Capture the cell that displays the provided text and extract its (x, y) central coordinate. 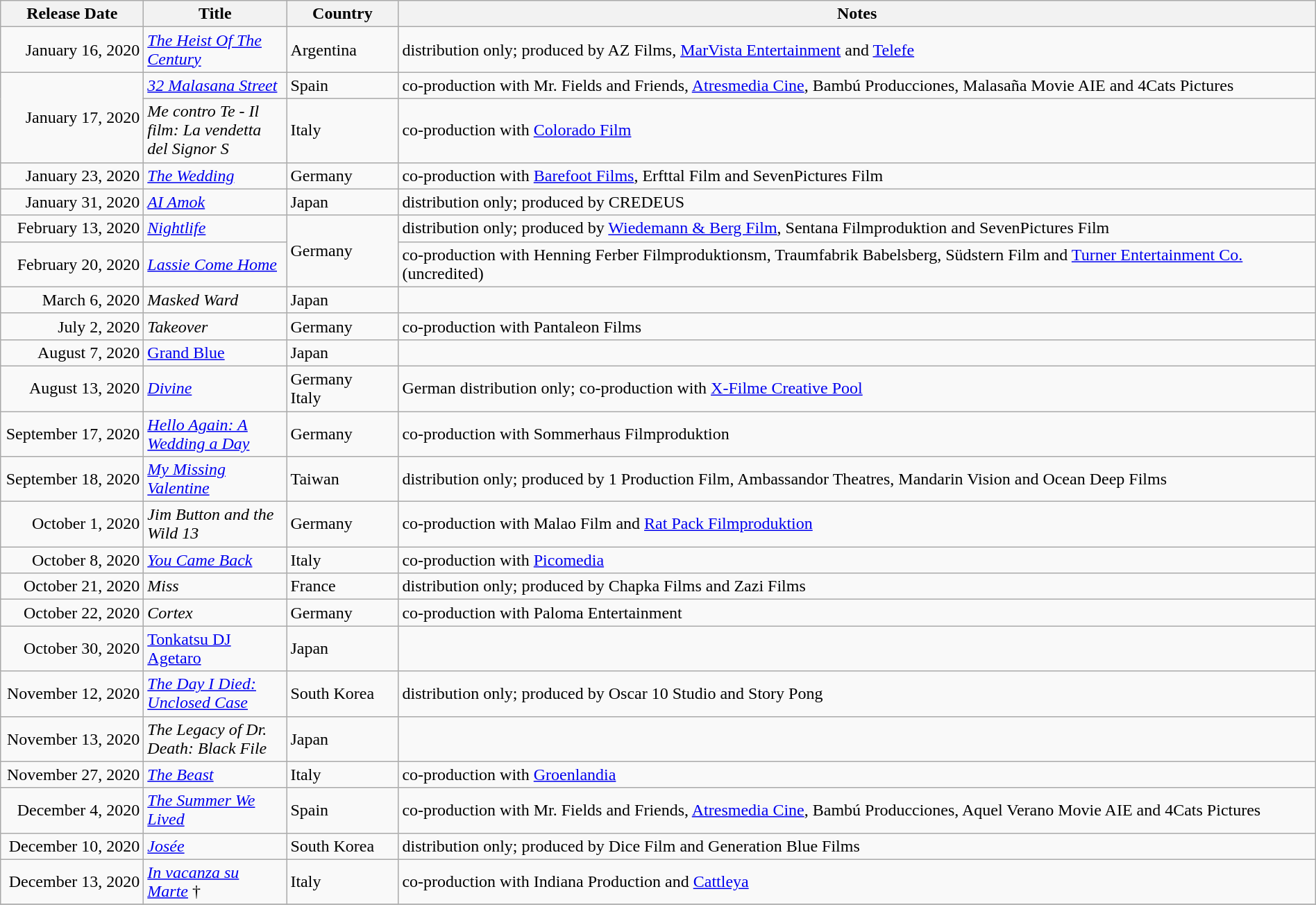
German distribution only; co-production with X-Filme Creative Pool (857, 389)
distribution only; produced by Chapka Films and Zazi Films (857, 586)
co-production with Henning Ferber Filmproduktionsm, Traumfabrik Babelsberg, Südstern Film and Turner Entertainment Co. (uncredited) (857, 264)
co-production with Pantaleon Films (857, 326)
Me contro Te - Il film: La vendetta del Signor S (215, 130)
February 13, 2020 (72, 228)
distribution only; produced by Dice Film and Generation Blue Films (857, 846)
co-production with Malao Film and Rat Pack Filmproduktion (857, 525)
Miss (215, 586)
Hello Again: A Wedding a Day (215, 433)
The Beast (215, 775)
February 20, 2020 (72, 264)
32 Malasana Street (215, 85)
You Came Back (215, 560)
Germany Italy (343, 389)
Taiwan (343, 479)
Takeover (215, 326)
co-production with Mr. Fields and Friends, Atresmedia Cine, Bambú Producciones, Aquel Verano Movie AIE and 4Cats Pictures (857, 811)
August 7, 2020 (72, 353)
January 16, 2020 (72, 50)
co-production with Mr. Fields and Friends, Atresmedia Cine, Bambú Producciones, Malasaña Movie AIE and 4Cats Pictures (857, 85)
In vacanza su Marte † (215, 881)
Josée (215, 846)
Masked Ward (215, 300)
distribution only; produced by Oscar 10 Studio and Story Pong (857, 694)
Divine (215, 389)
December 10, 2020 (72, 846)
October 30, 2020 (72, 648)
November 12, 2020 (72, 694)
September 18, 2020 (72, 479)
January 17, 2020 (72, 117)
January 23, 2020 (72, 176)
co-production with Picomedia (857, 560)
December 13, 2020 (72, 881)
distribution only; produced by Wiedemann & Berg Film, Sentana Filmproduktion and SevenPictures Film (857, 228)
distribution only; produced by 1 Production Film, Ambassandor Theatres, Mandarin Vision and Ocean Deep Films (857, 479)
co-production with Colorado Film (857, 130)
November 27, 2020 (72, 775)
The Day I Died: Unclosed Case (215, 694)
Release Date (72, 14)
co-production with Groenlandia (857, 775)
November 13, 2020 (72, 738)
Nightlife (215, 228)
My Missing Valentine (215, 479)
December 4, 2020 (72, 811)
co-production with Barefoot Films, Erfttal Film and SevenPictures Film (857, 176)
January 31, 2020 (72, 202)
Notes (857, 14)
co-production with Paloma Entertainment (857, 613)
July 2, 2020 (72, 326)
AI Amok (215, 202)
March 6, 2020 (72, 300)
September 17, 2020 (72, 433)
October 8, 2020 (72, 560)
France (343, 586)
distribution only; produced by CREDEUS (857, 202)
Jim Button and the Wild 13 (215, 525)
The Legacy of Dr. Death: Black File (215, 738)
distribution only; produced by AZ Films, MarVista Entertainment and Telefe (857, 50)
Cortex (215, 613)
co-production with Indiana Production and Cattleya (857, 881)
Tonkatsu DJ Agetaro (215, 648)
October 22, 2020 (72, 613)
co-production with Sommerhaus Filmproduktion (857, 433)
Lassie Come Home (215, 264)
Country (343, 14)
The Heist Of The Century (215, 50)
October 21, 2020 (72, 586)
Argentina (343, 50)
The Summer We Lived (215, 811)
Title (215, 14)
The Wedding (215, 176)
October 1, 2020 (72, 525)
Grand Blue (215, 353)
August 13, 2020 (72, 389)
